For the text-containing cell, return its midpoint in (X, Y) coordinate format. 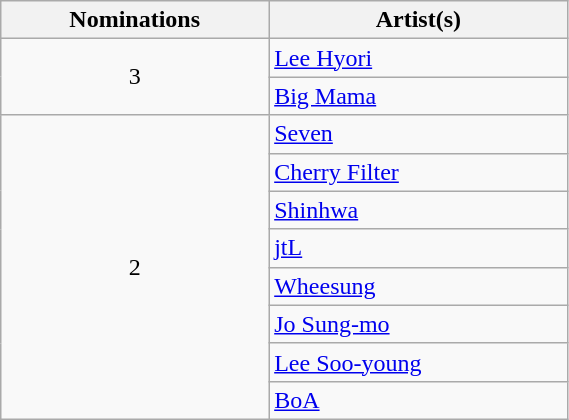
jtL (418, 248)
Nominations (135, 20)
Shinhwa (418, 210)
3 (135, 77)
Wheesung (418, 286)
Artist(s) (418, 20)
Seven (418, 134)
Cherry Filter (418, 172)
BoA (418, 400)
2 (135, 267)
Lee Hyori (418, 58)
Jo Sung-mo (418, 324)
Big Mama (418, 96)
Lee Soo-young (418, 362)
